Locate the cell with the specified text and output its [x, y] center coordinate. 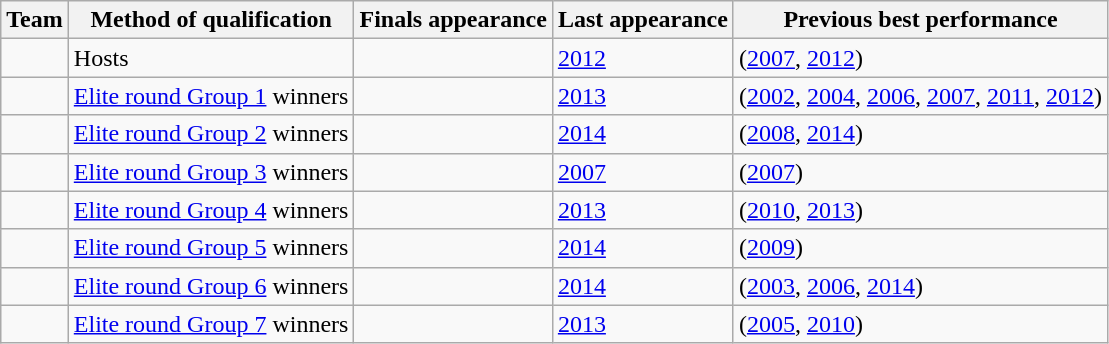
Elite round Group 1 winners [211, 96]
Elite round Group 5 winners [211, 248]
(2010, 2013) [920, 210]
Hosts [211, 58]
(2002, 2004, 2006, 2007, 2011, 2012) [920, 96]
Elite round Group 7 winners [211, 324]
(2009) [920, 248]
Elite round Group 6 winners [211, 286]
(2005, 2010) [920, 324]
2012 [642, 58]
(2007) [920, 172]
(2003, 2006, 2014) [920, 286]
Finals appearance [453, 20]
Method of qualification [211, 20]
Elite round Group 4 winners [211, 210]
Last appearance [642, 20]
Elite round Group 2 winners [211, 134]
(2007, 2012) [920, 58]
Elite round Group 3 winners [211, 172]
(2008, 2014) [920, 134]
Team [35, 20]
Previous best performance [920, 20]
2007 [642, 172]
